Provide the [x, y] coordinate of the cell's center where the given text is located.  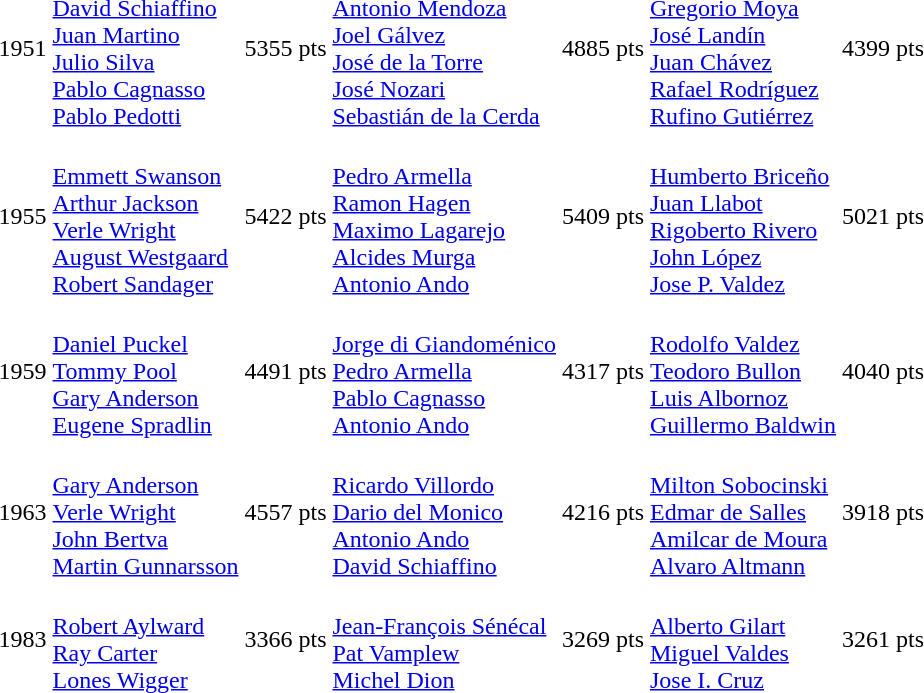
4557 pts [286, 512]
Jorge di GiandoménicoPedro ArmellaPablo CagnassoAntonio Ando [444, 371]
4216 pts [604, 512]
4491 pts [286, 371]
Milton SobocinskiEdmar de SallesAmilcar de MouraAlvaro Altmann [744, 512]
Emmett SwansonArthur JacksonVerle WrightAugust WestgaardRobert Sandager [146, 216]
Humberto BriceñoJuan LlabotRigoberto RiveroJohn LópezJose P. Valdez [744, 216]
Daniel PuckelTommy PoolGary AndersonEugene Spradlin [146, 371]
Rodolfo ValdezTeodoro BullonLuis AlbornozGuillermo Baldwin [744, 371]
5422 pts [286, 216]
4317 pts [604, 371]
5409 pts [604, 216]
Gary AndersonVerle WrightJohn BertvaMartin Gunnarsson [146, 512]
Ricardo VillordoDario del MonicoAntonio AndoDavid Schiaffino [444, 512]
Pedro ArmellaRamon HagenMaximo LagarejoAlcides MurgaAntonio Ando [444, 216]
